Scan for the cell matching the given text and deliver its [X, Y] coordinate at center. 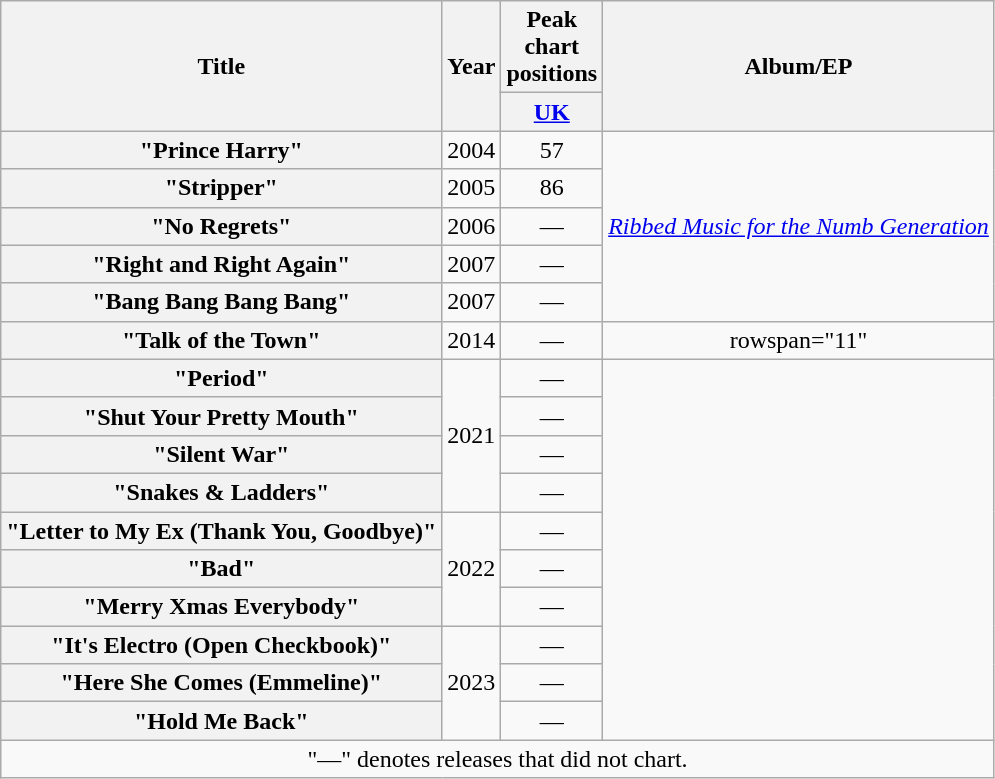
rowspan="11" [799, 340]
86 [552, 188]
"Bang Bang Bang Bang" [222, 302]
"Stripper" [222, 188]
"Here She Comes (Emmeline)" [222, 683]
Ribbed Music for the Numb Generation [799, 226]
"Letter to My Ex (Thank You, Goodbye)" [222, 531]
"Shut Your Pretty Mouth" [222, 416]
"Merry Xmas Everybody" [222, 607]
57 [552, 150]
Year [472, 66]
Title [222, 66]
"Period" [222, 378]
2022 [472, 569]
"It's Electro (Open Checkbook)" [222, 645]
"Silent War" [222, 454]
"No Regrets" [222, 226]
"Right and Right Again" [222, 264]
"Hold Me Back" [222, 721]
2005 [472, 188]
2006 [472, 226]
"Bad" [222, 569]
2021 [472, 435]
"Snakes & Ladders" [222, 492]
2014 [472, 340]
UK [552, 112]
2004 [472, 150]
"Prince Harry" [222, 150]
"Talk of the Town" [222, 340]
Album/EP [799, 66]
Peak chart positions [552, 47]
2023 [472, 683]
"—" denotes releases that did not chart. [498, 759]
